Return the (x, y) coordinate for the center point of the cell that contains the specified text.  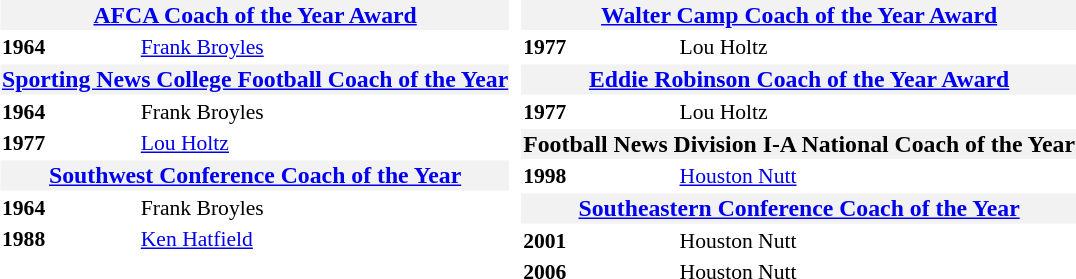
Ken Hatfield (324, 239)
1988 (68, 239)
1998 (598, 176)
Southwest Conference Coach of the Year (254, 175)
2001 (598, 240)
AFCA Coach of the Year Award (254, 15)
Sporting News College Football Coach of the Year (254, 79)
